Find where the given text appears and provide that cell's center as (x, y) coordinate. 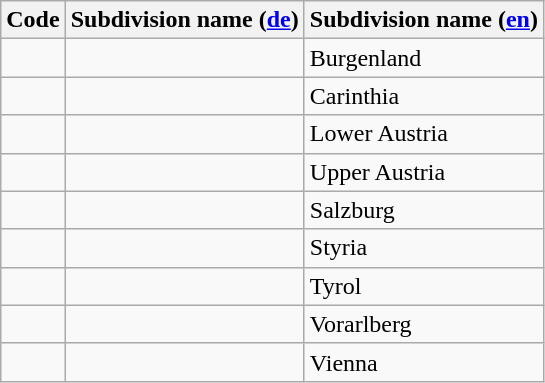
Subdivision name (en) (424, 20)
Tyrol (424, 286)
Burgenland (424, 58)
Code (33, 20)
Vorarlberg (424, 324)
Lower Austria (424, 134)
Salzburg (424, 210)
Vienna (424, 362)
Upper Austria (424, 172)
Carinthia (424, 96)
Subdivision name (de) (184, 20)
Styria (424, 248)
